Capture the cell that displays the provided text and extract its (X, Y) central coordinate. 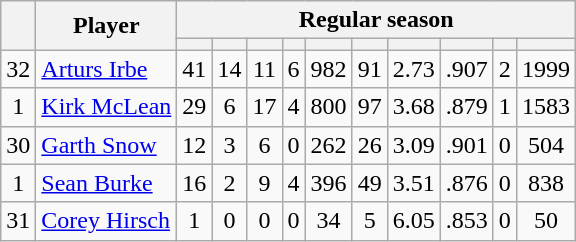
14 (230, 69)
.876 (466, 183)
.853 (466, 221)
6.05 (414, 221)
9 (264, 183)
Sean Burke (106, 183)
.901 (466, 145)
.879 (466, 107)
34 (328, 221)
396 (328, 183)
26 (370, 145)
Arturs Irbe (106, 69)
97 (370, 107)
3.09 (414, 145)
Corey Hirsch (106, 221)
30 (18, 145)
17 (264, 107)
3.51 (414, 183)
982 (328, 69)
16 (194, 183)
11 (264, 69)
1999 (546, 69)
31 (18, 221)
29 (194, 107)
12 (194, 145)
50 (546, 221)
41 (194, 69)
Kirk McLean (106, 107)
5 (370, 221)
Player (106, 26)
2.73 (414, 69)
91 (370, 69)
3 (230, 145)
Regular season (376, 20)
Garth Snow (106, 145)
1583 (546, 107)
800 (328, 107)
3.68 (414, 107)
32 (18, 69)
.907 (466, 69)
49 (370, 183)
838 (546, 183)
504 (546, 145)
262 (328, 145)
